Detect which cell encompasses the target text, then output its (x, y) center coordinate. 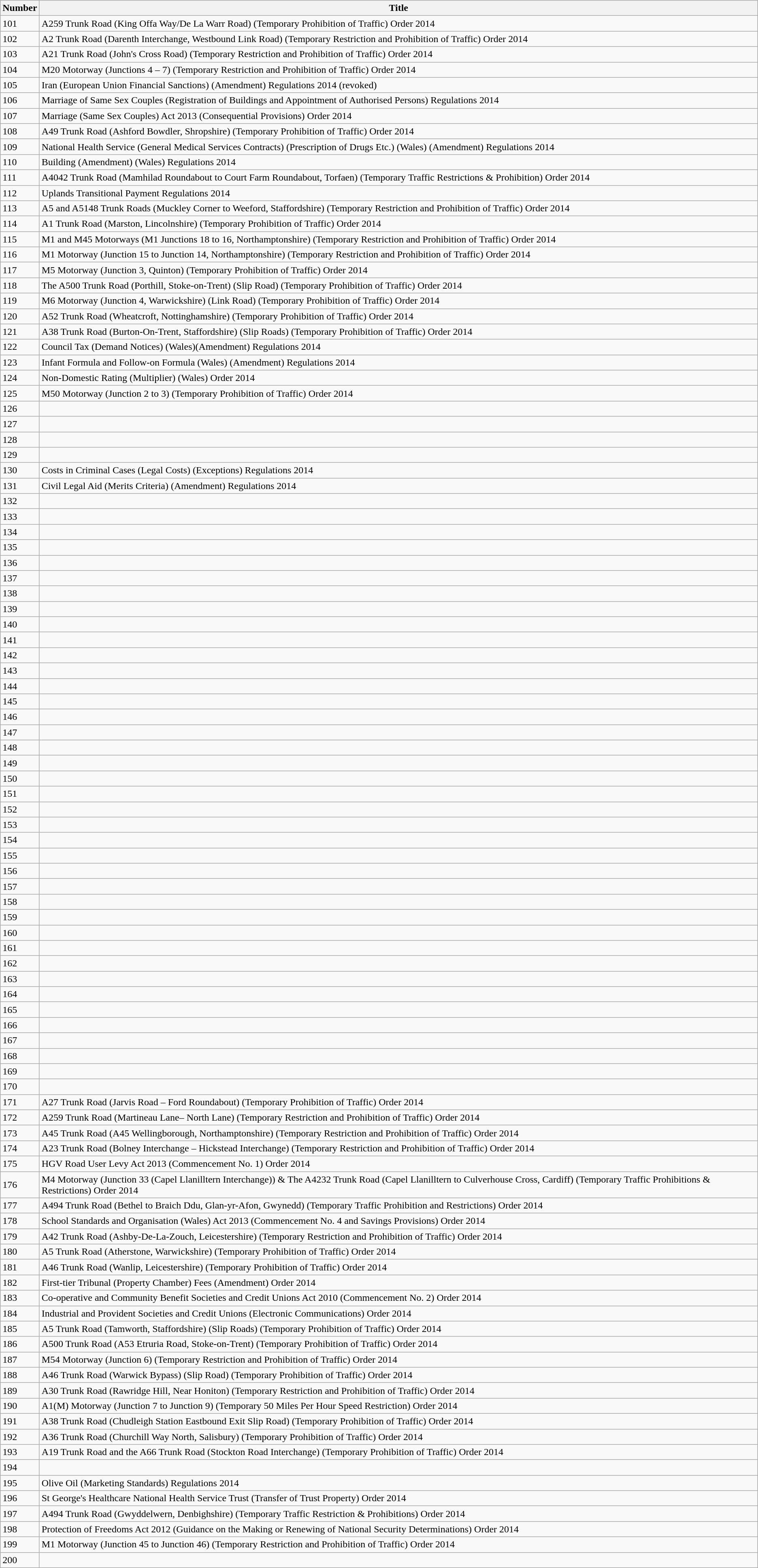
Title (398, 8)
183 (20, 1298)
146 (20, 717)
A27 Trunk Road (Jarvis Road – Ford Roundabout) (Temporary Prohibition of Traffic) Order 2014 (398, 1102)
148 (20, 748)
157 (20, 886)
163 (20, 979)
164 (20, 994)
114 (20, 224)
117 (20, 270)
Uplands Transitional Payment Regulations 2014 (398, 193)
161 (20, 948)
A5 Trunk Road (Tamworth, Staffordshire) (Slip Roads) (Temporary Prohibition of Traffic) Order 2014 (398, 1329)
National Health Service (General Medical Services Contracts) (Prescription of Drugs Etc.) (Wales) (Amendment) Regulations 2014 (398, 147)
132 (20, 501)
A52 Trunk Road (Wheatcroft, Nottinghamshire) (Temporary Prohibition of Traffic) Order 2014 (398, 316)
182 (20, 1283)
A19 Trunk Road and the A66 Trunk Road (Stockton Road Interchange) (Temporary Prohibition of Traffic) Order 2014 (398, 1452)
St George's Healthcare National Health Service Trust (Transfer of Trust Property) Order 2014 (398, 1498)
145 (20, 702)
200 (20, 1560)
173 (20, 1133)
112 (20, 193)
130 (20, 470)
Civil Legal Aid (Merits Criteria) (Amendment) Regulations 2014 (398, 486)
A259 Trunk Road (Martineau Lane– North Lane) (Temporary Restriction and Prohibition of Traffic) Order 2014 (398, 1117)
The A500 Trunk Road (Porthill, Stoke-on-Trent) (Slip Road) (Temporary Prohibition of Traffic) Order 2014 (398, 285)
Protection of Freedoms Act 2012 (Guidance on the Making or Renewing of National Security Determinations) Order 2014 (398, 1529)
139 (20, 609)
181 (20, 1267)
Infant Formula and Follow-on Formula (Wales) (Amendment) Regulations 2014 (398, 362)
Co-operative and Community Benefit Societies and Credit Unions Act 2010 (Commencement No. 2) Order 2014 (398, 1298)
120 (20, 316)
165 (20, 1010)
Marriage (Same Sex Couples) Act 2013 (Consequential Provisions) Order 2014 (398, 116)
137 (20, 578)
141 (20, 640)
116 (20, 255)
191 (20, 1421)
147 (20, 732)
168 (20, 1056)
HGV Road User Levy Act 2013 (Commencement No. 1) Order 2014 (398, 1164)
115 (20, 239)
Marriage of Same Sex Couples (Registration of Buildings and Appointment of Authorised Persons) Regulations 2014 (398, 100)
172 (20, 1117)
154 (20, 840)
149 (20, 763)
121 (20, 332)
178 (20, 1221)
A5 Trunk Road (Atherstone, Warwickshire) (Temporary Prohibition of Traffic) Order 2014 (398, 1252)
144 (20, 686)
124 (20, 378)
A42 Trunk Road (Ashby-De-La-Zouch, Leicestershire) (Temporary Restriction and Prohibition of Traffic) Order 2014 (398, 1236)
105 (20, 85)
A21 Trunk Road (John's Cross Road) (Temporary Restriction and Prohibition of Traffic) Order 2014 (398, 54)
199 (20, 1545)
166 (20, 1025)
119 (20, 301)
160 (20, 932)
A49 Trunk Road (Ashford Bowdler, Shropshire) (Temporary Prohibition of Traffic) Order 2014 (398, 131)
Iran (European Union Financial Sanctions) (Amendment) Regulations 2014 (revoked) (398, 85)
189 (20, 1390)
M20 Motorway (Junctions 4 – 7) (Temporary Restriction and Prohibition of Traffic) Order 2014 (398, 70)
Council Tax (Demand Notices) (Wales)(Amendment) Regulations 2014 (398, 347)
126 (20, 408)
A500 Trunk Road (A53 Etruria Road, Stoke-on-Trent) (Temporary Prohibition of Traffic) Order 2014 (398, 1344)
184 (20, 1313)
A494 Trunk Road (Bethel to Braich Ddu, Glan-yr-Afon, Gwynedd) (Temporary Traffic Prohibition and Restrictions) Order 2014 (398, 1206)
185 (20, 1329)
142 (20, 655)
175 (20, 1164)
101 (20, 23)
134 (20, 532)
143 (20, 670)
177 (20, 1206)
170 (20, 1087)
138 (20, 594)
108 (20, 131)
174 (20, 1148)
133 (20, 517)
122 (20, 347)
Industrial and Provident Societies and Credit Unions (Electronic Communications) Order 2014 (398, 1313)
127 (20, 424)
Building (Amendment) (Wales) Regulations 2014 (398, 162)
131 (20, 486)
A259 Trunk Road (King Offa Way/De La Warr Road) (Temporary Prohibition of Traffic) Order 2014 (398, 23)
111 (20, 177)
104 (20, 70)
140 (20, 624)
125 (20, 393)
Olive Oil (Marketing Standards) Regulations 2014 (398, 1483)
A45 Trunk Road (A45 Wellingborough, Northamptonshire) (Temporary Restriction and Prohibition of Traffic) Order 2014 (398, 1133)
First-tier Tribunal (Property Chamber) Fees (Amendment) Order 2014 (398, 1283)
A1 Trunk Road (Marston, Lincolnshire) (Temporary Prohibition of Traffic) Order 2014 (398, 224)
123 (20, 362)
107 (20, 116)
158 (20, 902)
M54 Motorway (Junction 6) (Temporary Restriction and Prohibition of Traffic) Order 2014 (398, 1360)
A494 Trunk Road (Gwyddelwern, Denbighshire) (Temporary Traffic Restriction & Prohibitions) Order 2014 (398, 1514)
136 (20, 563)
194 (20, 1468)
A46 Trunk Road (Wanlip, Leicestershire) (Temporary Prohibition of Traffic) Order 2014 (398, 1267)
135 (20, 547)
171 (20, 1102)
103 (20, 54)
193 (20, 1452)
M50 Motorway (Junction 2 to 3) (Temporary Prohibition of Traffic) Order 2014 (398, 393)
195 (20, 1483)
151 (20, 794)
Non-Domestic Rating (Multiplier) (Wales) Order 2014 (398, 378)
M5 Motorway (Junction 3, Quinton) (Temporary Prohibition of Traffic) Order 2014 (398, 270)
M1 and M45 Motorways (M1 Junctions 18 to 16, Northamptonshire) (Temporary Restriction and Prohibition of Traffic) Order 2014 (398, 239)
152 (20, 809)
A38 Trunk Road (Chudleigh Station Eastbound Exit Slip Road) (Temporary Prohibition of Traffic) Order 2014 (398, 1421)
180 (20, 1252)
169 (20, 1071)
A46 Trunk Road (Warwick Bypass) (Slip Road) (Temporary Prohibition of Traffic) Order 2014 (398, 1375)
156 (20, 871)
A1(M) Motorway (Junction 7 to Junction 9) (Temporary 50 Miles Per Hour Speed Restriction) Order 2014 (398, 1406)
179 (20, 1236)
196 (20, 1498)
A5 and A5148 Trunk Roads (Muckley Corner to Weeford, Staffordshire) (Temporary Restriction and Prohibition of Traffic) Order 2014 (398, 208)
197 (20, 1514)
109 (20, 147)
190 (20, 1406)
186 (20, 1344)
A36 Trunk Road (Churchill Way North, Salisbury) (Temporary Prohibition of Traffic) Order 2014 (398, 1437)
A2 Trunk Road (Darenth Interchange, Westbound Link Road) (Temporary Restriction and Prohibition of Traffic) Order 2014 (398, 39)
155 (20, 855)
162 (20, 964)
113 (20, 208)
102 (20, 39)
Costs in Criminal Cases (Legal Costs) (Exceptions) Regulations 2014 (398, 470)
129 (20, 455)
188 (20, 1375)
128 (20, 439)
M6 Motorway (Junction 4, Warwickshire) (Link Road) (Temporary Prohibition of Traffic) Order 2014 (398, 301)
198 (20, 1529)
106 (20, 100)
A30 Trunk Road (Rawridge Hill, Near Honiton) (Temporary Restriction and Prohibition of Traffic) Order 2014 (398, 1390)
School Standards and Organisation (Wales) Act 2013 (Commencement No. 4 and Savings Provisions) Order 2014 (398, 1221)
M1 Motorway (Junction 15 to Junction 14, Northamptonshire) (Temporary Restriction and Prohibition of Traffic) Order 2014 (398, 255)
150 (20, 779)
187 (20, 1360)
A23 Trunk Road (Bolney Interchange – Hickstead Interchange) (Temporary Restriction and Prohibition of Traffic) Order 2014 (398, 1148)
Number (20, 8)
M1 Motorway (Junction 45 to Junction 46) (Temporary Restriction and Prohibition of Traffic) Order 2014 (398, 1545)
153 (20, 825)
167 (20, 1040)
A38 Trunk Road (Burton-On-Trent, Staffordshire) (Slip Roads) (Temporary Prohibition of Traffic) Order 2014 (398, 332)
192 (20, 1437)
110 (20, 162)
176 (20, 1185)
159 (20, 917)
A4042 Trunk Road (Mamhilad Roundabout to Court Farm Roundabout, Torfaen) (Temporary Traffic Restrictions & Prohibition) Order 2014 (398, 177)
118 (20, 285)
